Output the [X, Y] coordinate of the center of the cell containing the given text.  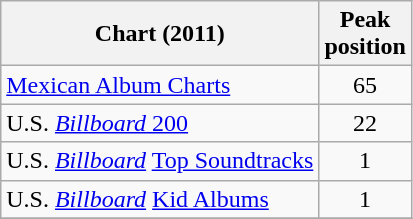
U.S. Billboard Top Soundtracks [160, 161]
Chart (2011) [160, 34]
U.S. Billboard Kid Albums [160, 199]
Mexican Album Charts [160, 85]
65 [365, 85]
22 [365, 123]
Peakposition [365, 34]
U.S. Billboard 200 [160, 123]
